Pinpoint the cell where the given text exists, returning its (x, y) midpoint coordinate. 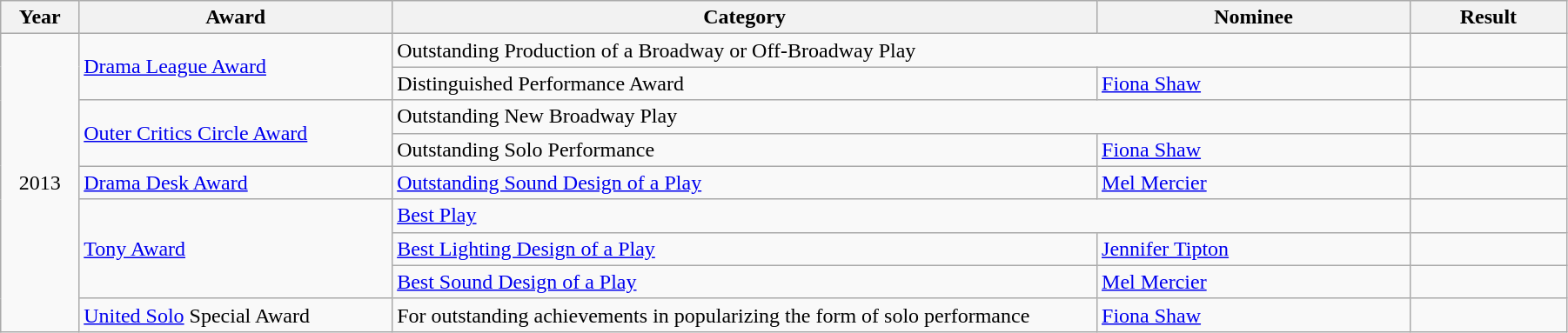
Outstanding New Broadway Play (901, 117)
Best Lighting Design of a Play (745, 249)
Tony Award (236, 249)
Category (745, 17)
Year (40, 17)
Drama Desk Award (236, 183)
Nominee (1254, 17)
Award (236, 17)
Result (1488, 17)
Outstanding Solo Performance (745, 150)
United Solo Special Award (236, 315)
Drama League Award (236, 67)
Outer Critics Circle Award (236, 133)
Distinguished Performance Award (745, 83)
Best Play (901, 216)
For outstanding achievements in popularizing the form of solo performance (745, 315)
Jennifer Tipton (1254, 249)
Outstanding Sound Design of a Play (745, 183)
2013 (40, 183)
Best Sound Design of a Play (745, 282)
Outstanding Production of a Broadway or Off-Broadway Play (901, 50)
